Detect which cell encompasses the target text, then output its (X, Y) center coordinate. 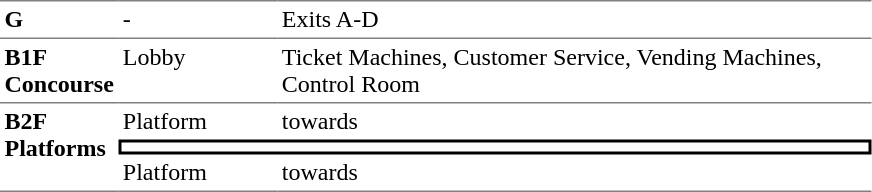
Lobby (198, 71)
Exits A-D (574, 19)
- (198, 19)
Ticket Machines, Customer Service, Vending Machines, Control Room (574, 71)
B2FPlatforms (59, 148)
B1FConcourse (59, 71)
G (59, 19)
